For the text-containing cell, return its midpoint in (x, y) coordinate format. 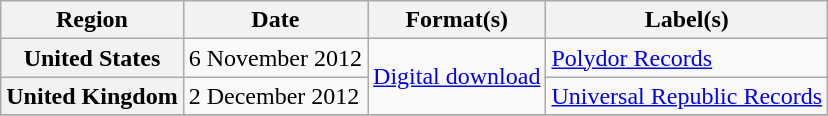
Format(s) (457, 20)
Digital download (457, 77)
Polydor Records (687, 58)
Region (92, 20)
Universal Republic Records (687, 96)
United States (92, 58)
6 November 2012 (275, 58)
Date (275, 20)
2 December 2012 (275, 96)
United Kingdom (92, 96)
Label(s) (687, 20)
